Detect which cell encompasses the target text, then output its (x, y) center coordinate. 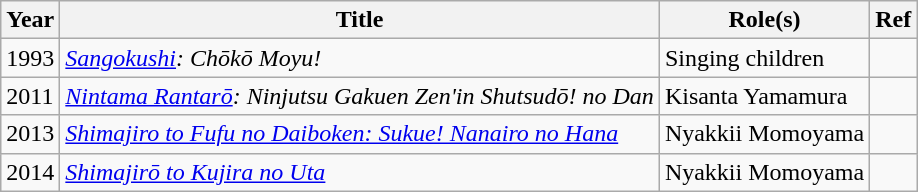
Kisanta Yamamura (764, 96)
Year (30, 20)
Shimajirō to Kujira no Uta (360, 172)
1993 (30, 58)
2013 (30, 134)
Sangokushi: Chōkō Moyu! (360, 58)
2014 (30, 172)
Singing children (764, 58)
Shimajiro to Fufu no Daiboken: Sukue! Nanairo no Hana (360, 134)
Role(s) (764, 20)
Ref (894, 20)
2011 (30, 96)
Nintama Rantarō: Ninjutsu Gakuen Zen'in Shutsudō! no Dan (360, 96)
Title (360, 20)
